Return the (X, Y) coordinate for the center point of the cell that contains the specified text.  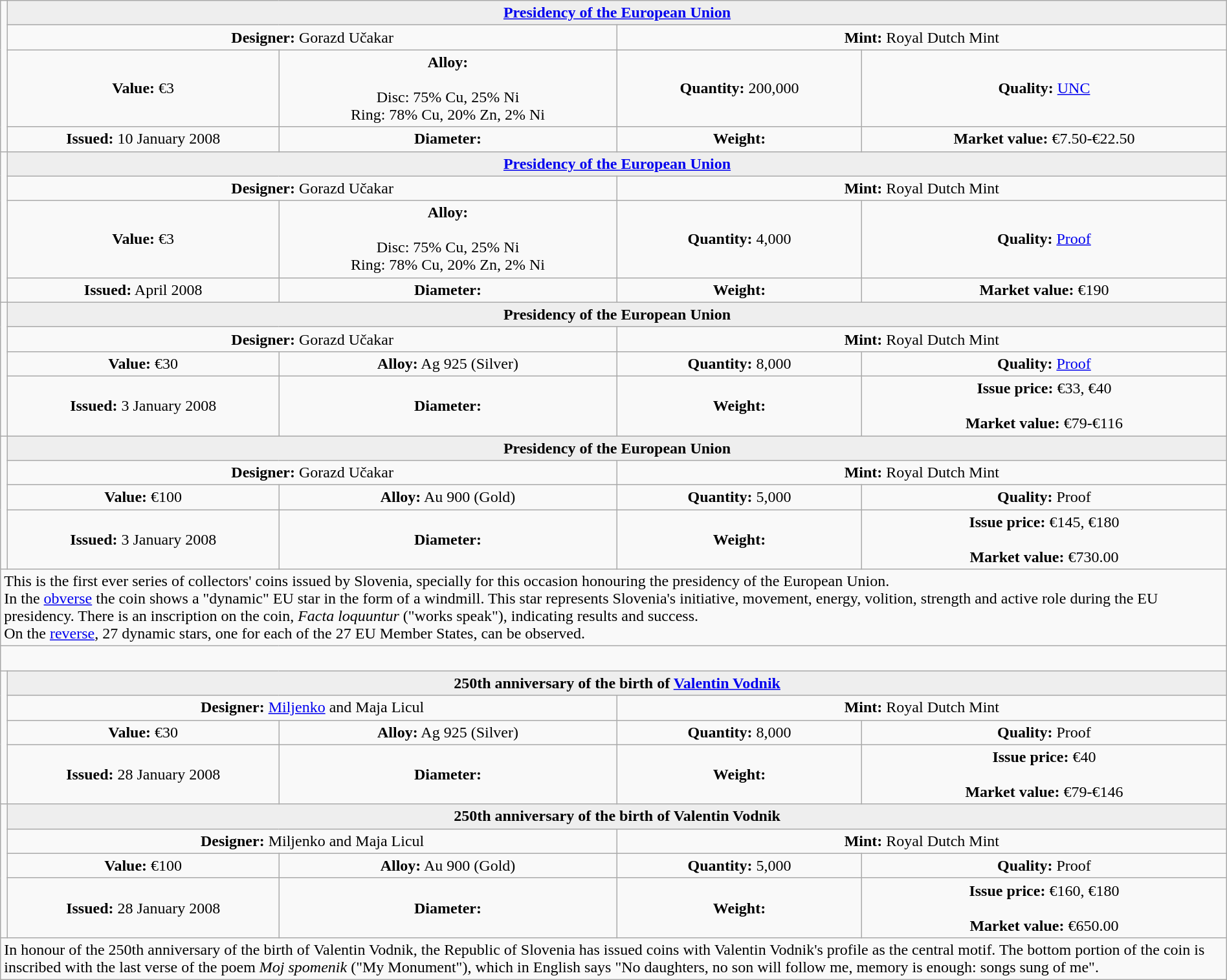
Issued: April 2008 (144, 290)
Issue price: €160, €180 Market value: €650.00 (1045, 908)
Market value: €7.50-€22.50 (1045, 139)
Market value: €190 (1045, 290)
Issue price: €40 Market value: €79-€146 (1045, 774)
Issue price: €33, €40 Market value: €79-€116 (1045, 406)
Quantity: 200,000 (739, 88)
Quantity: 4,000 (739, 239)
Issued: 10 January 2008 (144, 139)
Quality: UNC (1045, 88)
Issue price: €145, €180 Market value: €730.00 (1045, 539)
